Output the (x, y) coordinate of the center of the cell containing the given text.  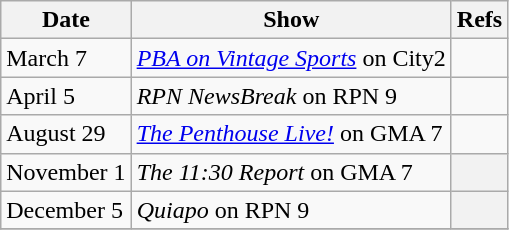
December 5 (66, 210)
PBA on Vintage Sports on City2 (291, 58)
Show (291, 20)
The Penthouse Live! on GMA 7 (291, 134)
Quiapo on RPN 9 (291, 210)
RPN NewsBreak on RPN 9 (291, 96)
April 5 (66, 96)
The 11:30 Report on GMA 7 (291, 172)
March 7 (66, 58)
Refs (479, 20)
November 1 (66, 172)
August 29 (66, 134)
Date (66, 20)
